Output the [x, y] coordinate of the center of the cell containing the given text.  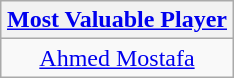
Most Valuable Player [116, 20]
Ahmed Mostafa [116, 58]
